Extract the [x, y] coordinate from the center of the cell holding the provided text.  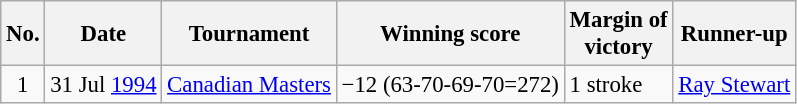
Canadian Masters [249, 85]
Ray Stewart [734, 85]
No. [23, 34]
Winning score [450, 34]
1 [23, 85]
Date [104, 34]
1 stroke [618, 85]
Margin ofvictory [618, 34]
Runner-up [734, 34]
−12 (63-70-69-70=272) [450, 85]
Tournament [249, 34]
31 Jul 1994 [104, 85]
